Search for the cell housing the specified text and yield its (X, Y) center coordinate. 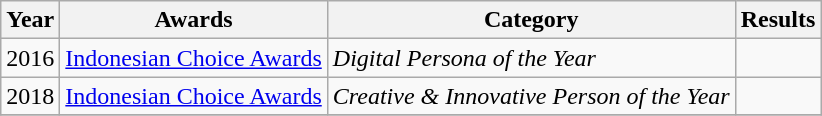
Category (531, 20)
Awards (194, 20)
Year (30, 20)
Digital Persona of the Year (531, 58)
2016 (30, 58)
2018 (30, 96)
Results (778, 20)
Creative & Innovative Person of the Year (531, 96)
